Output the (X, Y) coordinate of the center of the cell containing the given text.  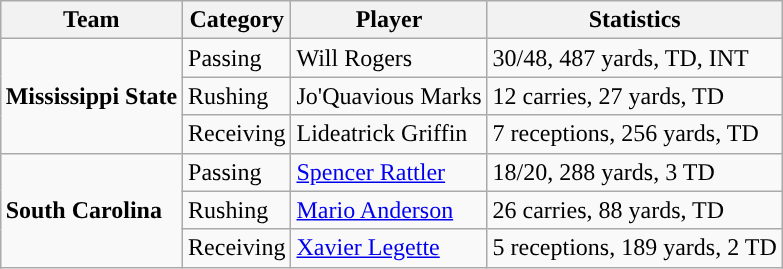
Jo'Quavious Marks (389, 96)
26 carries, 88 yards, TD (634, 210)
Lideatrick Griffin (389, 134)
Xavier Legette (389, 248)
30/48, 487 yards, TD, INT (634, 58)
South Carolina (91, 210)
5 receptions, 189 yards, 2 TD (634, 248)
Spencer Rattler (389, 172)
Category (237, 20)
7 receptions, 256 yards, TD (634, 134)
Will Rogers (389, 58)
Statistics (634, 20)
12 carries, 27 yards, TD (634, 96)
Team (91, 20)
Mario Anderson (389, 210)
18/20, 288 yards, 3 TD (634, 172)
Player (389, 20)
Mississippi State (91, 96)
